For the text-containing cell, return its midpoint in [X, Y] coordinate format. 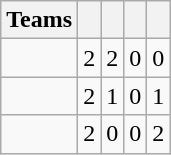
Teams [40, 20]
